Return [x, y] of the center of cell containing provided text 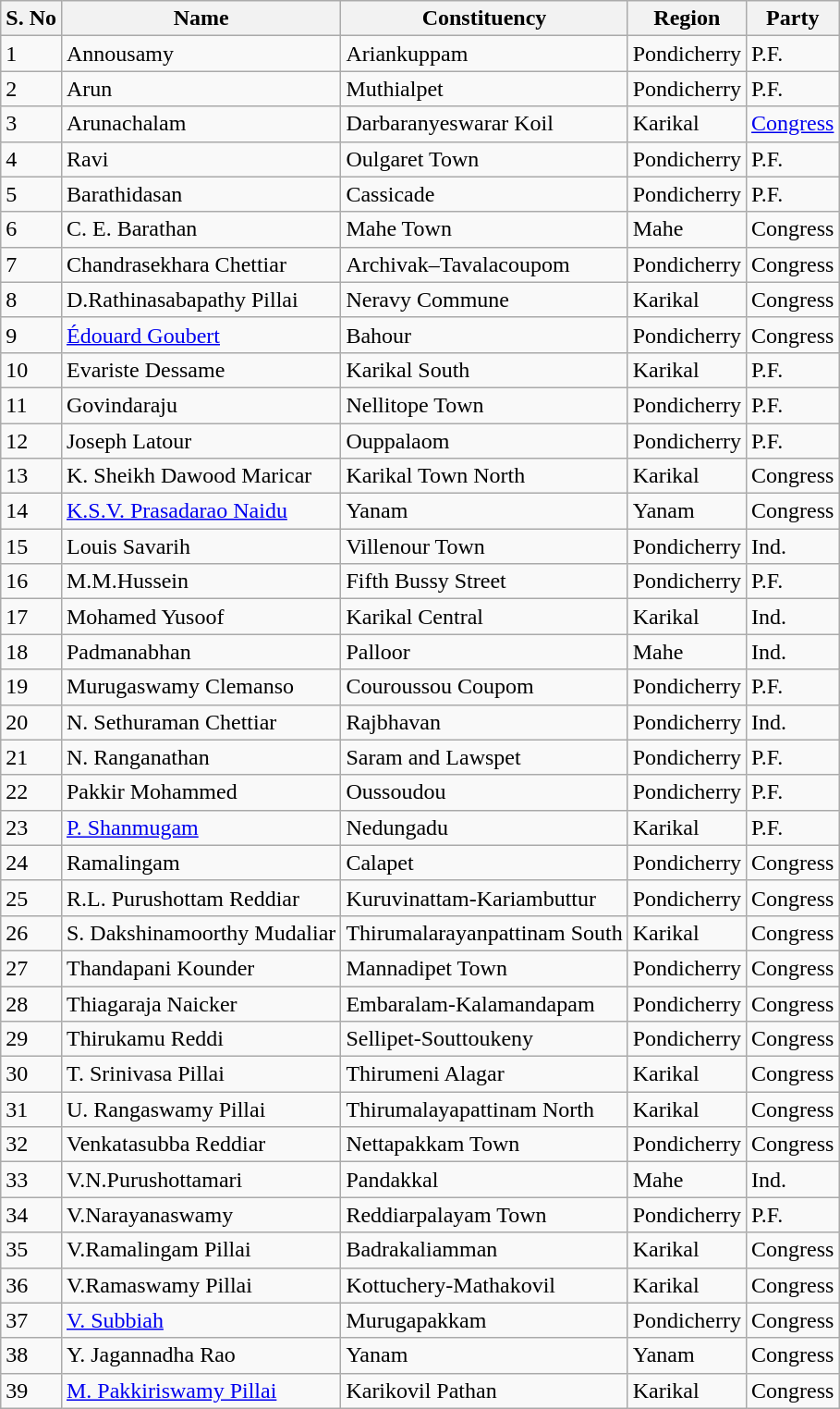
Karikal Central [484, 617]
Villenour Town [484, 546]
Kottuchery-Mathakovil [484, 1285]
29 [31, 1039]
Murugapakkam [484, 1320]
32 [31, 1145]
Badrakaliamman [484, 1250]
N. Ranganathan [201, 757]
Archivak–Tavalacoupom [484, 264]
Ravi [201, 159]
Thirukamu Reddi [201, 1039]
Mannadipet Town [484, 968]
11 [31, 405]
Venkatasubba Reddiar [201, 1145]
M. Pakkiriswamy Pillai [201, 1391]
Karikovil Pathan [484, 1391]
Constituency [484, 18]
1 [31, 54]
27 [31, 968]
V.Ramaswamy Pillai [201, 1285]
P. Shanmugam [201, 827]
Thandapani Kounder [201, 968]
13 [31, 476]
17 [31, 617]
Pandakkal [484, 1180]
6 [31, 229]
Calapet [484, 863]
Arunachalam [201, 124]
23 [31, 827]
9 [31, 335]
14 [31, 511]
Ouppalaom [484, 441]
R.L. Purushottam Reddiar [201, 898]
Name [201, 18]
35 [31, 1250]
Evariste Dessame [201, 370]
M.M.Hussein [201, 582]
10 [31, 370]
K. Sheikh Dawood Maricar [201, 476]
U. Rangaswamy Pillai [201, 1109]
Saram and Lawspet [484, 757]
Thirumalayapattinam North [484, 1109]
30 [31, 1074]
22 [31, 792]
Neravy Commune [484, 300]
Mohamed Yusoof [201, 617]
Couroussou Coupom [484, 687]
24 [31, 863]
34 [31, 1215]
Fifth Bussy Street [484, 582]
S. Dakshinamoorthy Mudaliar [201, 933]
V.Ramalingam Pillai [201, 1250]
Cassicade [484, 194]
3 [31, 124]
16 [31, 582]
5 [31, 194]
Kuruvinattam-Kariambuttur [484, 898]
12 [31, 441]
Karikal South [484, 370]
Nellitope Town [484, 405]
Embaralam-Kalamandapam [484, 1003]
Mahe Town [484, 229]
Nettapakkam Town [484, 1145]
C. E. Barathan [201, 229]
38 [31, 1355]
K.S.V. Prasadarao Naidu [201, 511]
7 [31, 264]
Bahour [484, 335]
28 [31, 1003]
Padmanabhan [201, 652]
Region [687, 18]
Nedungadu [484, 827]
Murugaswamy Clemanso [201, 687]
39 [31, 1391]
V.N.Purushottamari [201, 1180]
36 [31, 1285]
Thiagaraja Naicker [201, 1003]
N. Sethuraman Chettiar [201, 722]
Oulgaret Town [484, 159]
37 [31, 1320]
Thirumalarayanpattinam South [484, 933]
Annousamy [201, 54]
T. Srinivasa Pillai [201, 1074]
Muthialpet [484, 89]
Oussoudou [484, 792]
V. Subbiah [201, 1320]
31 [31, 1109]
D.Rathinasabapathy Pillai [201, 300]
Party [793, 18]
Pakkir Mohammed [201, 792]
Palloor [484, 652]
Louis Savarih [201, 546]
Thirumeni Alagar [484, 1074]
25 [31, 898]
18 [31, 652]
Joseph Latour [201, 441]
Édouard Goubert [201, 335]
20 [31, 722]
V.Narayanaswamy [201, 1215]
21 [31, 757]
33 [31, 1180]
Barathidasan [201, 194]
Y. Jagannadha Rao [201, 1355]
Ramalingam [201, 863]
Reddiarpalayam Town [484, 1215]
Govindaraju [201, 405]
Sellipet-Souttoukeny [484, 1039]
Chandrasekhara Chettiar [201, 264]
8 [31, 300]
4 [31, 159]
Darbaranyeswarar Koil [484, 124]
26 [31, 933]
2 [31, 89]
Karikal Town North [484, 476]
19 [31, 687]
S. No [31, 18]
Arun [201, 89]
15 [31, 546]
Ariankuppam [484, 54]
Rajbhavan [484, 722]
